From the cell containing the given text, extract its center point as (X, Y) coordinate. 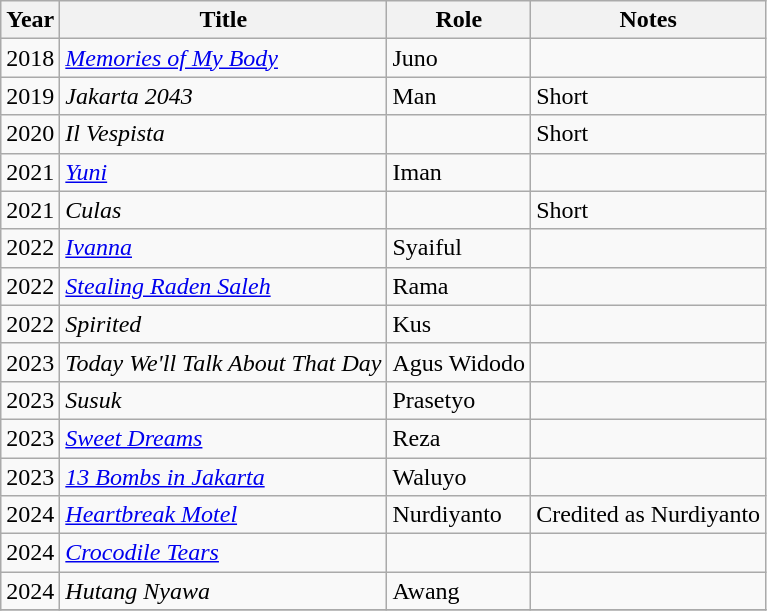
Kus (459, 324)
Ivanna (224, 248)
Yuni (224, 172)
Spirited (224, 324)
Prasetyo (459, 400)
Year (30, 20)
Crocodile Tears (224, 553)
Agus Widodo (459, 362)
Role (459, 20)
Heartbreak Motel (224, 515)
Hutang Nyawa (224, 591)
Susuk (224, 400)
Stealing Raden Saleh (224, 286)
Today We'll Talk About That Day (224, 362)
2020 (30, 134)
Awang (459, 591)
Notes (648, 20)
2019 (30, 96)
Rama (459, 286)
Syaiful (459, 248)
Man (459, 96)
Nurdiyanto (459, 515)
Credited as Nurdiyanto (648, 515)
Waluyo (459, 477)
13 Bombs in Jakarta (224, 477)
Il Vespista (224, 134)
Culas (224, 210)
Iman (459, 172)
Title (224, 20)
Juno (459, 58)
Jakarta 2043 (224, 96)
Reza (459, 438)
Sweet Dreams (224, 438)
2018 (30, 58)
Memories of My Body (224, 58)
